Pinpoint the cell where the given text exists, returning its [x, y] midpoint coordinate. 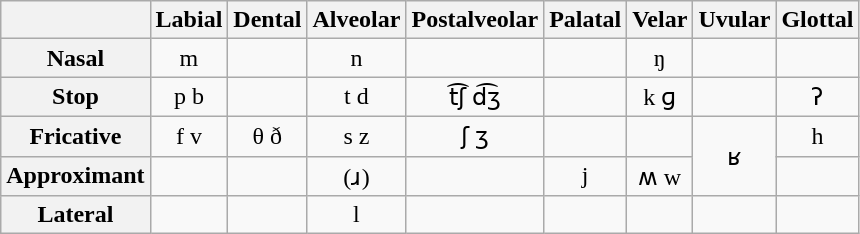
ʔ [818, 97]
Alveolar [356, 20]
Approximant [76, 176]
ʁ [734, 156]
Postalveolar [475, 20]
Nasal [76, 58]
Glottal [818, 20]
p b [189, 97]
Lateral [76, 215]
k ɡ [660, 97]
(ɹ) [356, 176]
t͡ʃ d͡ʒ [475, 97]
Palatal [586, 20]
ʍ w [660, 176]
Uvular [734, 20]
l [356, 215]
j [586, 176]
f v [189, 136]
Dental [268, 20]
θ ð [268, 136]
ʃ ʒ [475, 136]
n [356, 58]
ŋ [660, 58]
Velar [660, 20]
t d [356, 97]
m [189, 58]
Stop [76, 97]
Labial [189, 20]
Fricative [76, 136]
s z [356, 136]
h [818, 136]
